Provide the [x, y] coordinate of the cell's center where the given text is located.  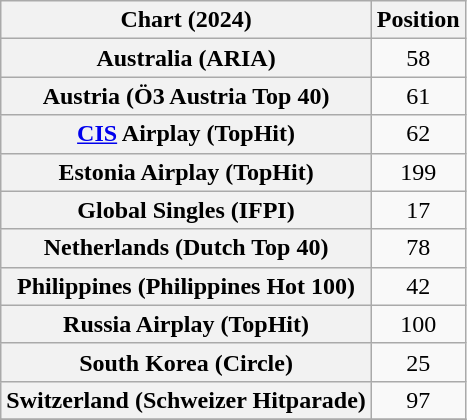
Philippines (Philippines Hot 100) [186, 286]
CIS Airplay (TopHit) [186, 134]
Global Singles (IFPI) [186, 210]
100 [418, 324]
Switzerland (Schweizer Hitparade) [186, 400]
17 [418, 210]
Netherlands (Dutch Top 40) [186, 248]
199 [418, 172]
Position [418, 20]
25 [418, 362]
South Korea (Circle) [186, 362]
Russia Airplay (TopHit) [186, 324]
42 [418, 286]
Chart (2024) [186, 20]
62 [418, 134]
Estonia Airplay (TopHit) [186, 172]
97 [418, 400]
61 [418, 96]
58 [418, 58]
Australia (ARIA) [186, 58]
78 [418, 248]
Austria (Ö3 Austria Top 40) [186, 96]
